From the cell containing the given text, extract its center point as (x, y) coordinate. 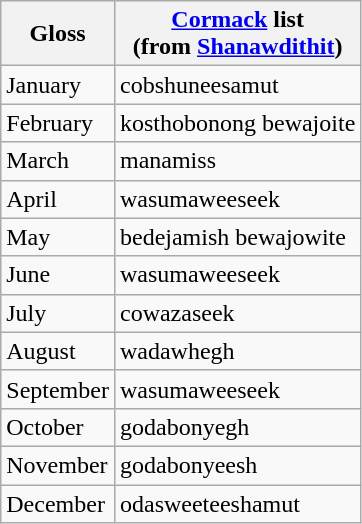
manamiss (237, 161)
kosthobonong bewajoite (237, 123)
August (58, 351)
bedejamish bewajowite (237, 237)
Gloss (58, 34)
January (58, 85)
December (58, 503)
March (58, 161)
May (58, 237)
June (58, 275)
October (58, 427)
godabonyegh (237, 427)
cobshuneesamut (237, 85)
July (58, 313)
November (58, 465)
wadawhegh (237, 351)
April (58, 199)
February (58, 123)
Cormack list (from Shanawdithit) (237, 34)
godabonyeesh (237, 465)
odasweeteeshamut (237, 503)
September (58, 389)
cowazaseek (237, 313)
